Pinpoint the cell where the given text exists, returning its [X, Y] midpoint coordinate. 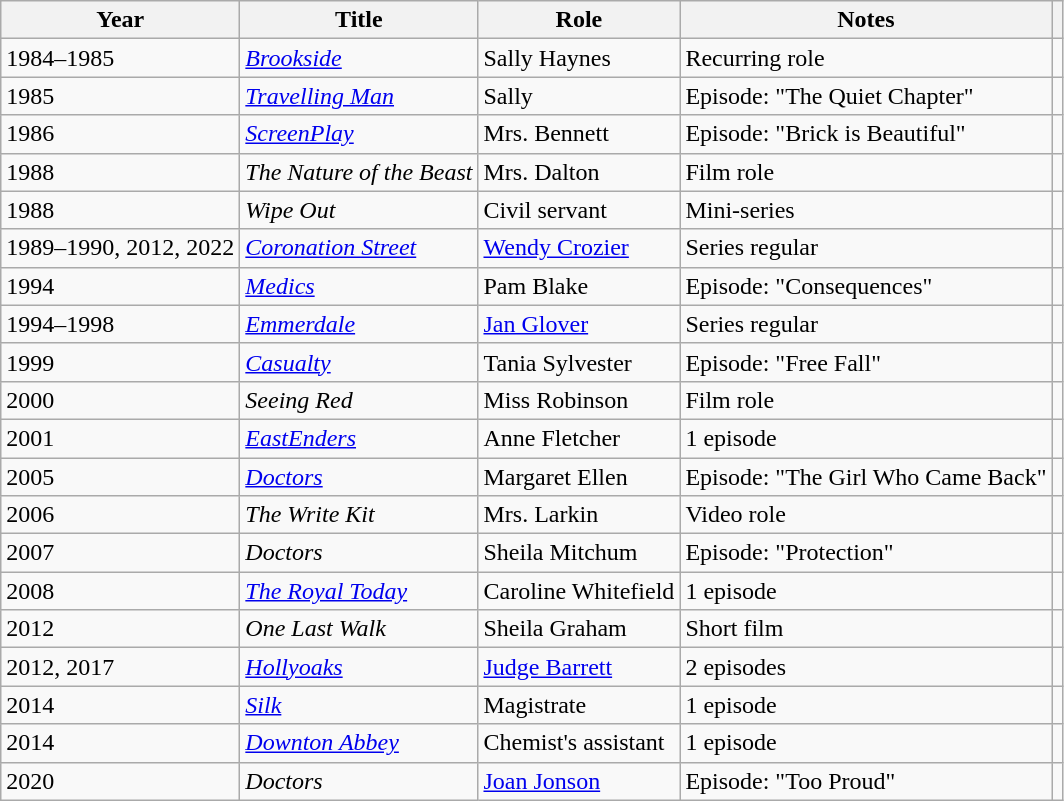
2001 [120, 438]
Seeing Red [359, 400]
Anne Fletcher [579, 438]
1985 [120, 96]
2005 [120, 477]
Sheila Mitchum [579, 553]
Episode: "Brick is Beautiful" [866, 134]
Wipe Out [359, 210]
Hollyoaks [359, 667]
Recurring role [866, 58]
Episode: "Consequences" [866, 286]
Emmerdale [359, 324]
2006 [120, 515]
1989–1990, 2012, 2022 [120, 248]
Mrs. Dalton [579, 172]
ScreenPlay [359, 134]
Sally Haynes [579, 58]
Tania Sylvester [579, 362]
Jan Glover [579, 324]
Episode: "The Girl Who Came Back" [866, 477]
Magistrate [579, 705]
Episode: "Free Fall" [866, 362]
Mrs. Bennett [579, 134]
Medics [359, 286]
2000 [120, 400]
2 episodes [866, 667]
1999 [120, 362]
One Last Walk [359, 629]
Mrs. Larkin [579, 515]
Episode: "The Quiet Chapter" [866, 96]
Joan Jonson [579, 781]
Episode: "Too Proud" [866, 781]
Brookside [359, 58]
Video role [866, 515]
Pam Blake [579, 286]
Judge Barrett [579, 667]
The Royal Today [359, 591]
2007 [120, 553]
The Nature of the Beast [359, 172]
Role [579, 20]
Travelling Man [359, 96]
Short film [866, 629]
Coronation Street [359, 248]
Caroline Whitefield [579, 591]
2012 [120, 629]
Downton Abbey [359, 743]
Notes [866, 20]
1986 [120, 134]
2012, 2017 [120, 667]
Civil servant [579, 210]
Chemist's assistant [579, 743]
1994–1998 [120, 324]
Sheila Graham [579, 629]
The Write Kit [359, 515]
Miss Robinson [579, 400]
Episode: "Protection" [866, 553]
EastEnders [359, 438]
1994 [120, 286]
Mini-series [866, 210]
Casualty [359, 362]
Title [359, 20]
2008 [120, 591]
Margaret Ellen [579, 477]
Sally [579, 96]
Year [120, 20]
Wendy Crozier [579, 248]
2020 [120, 781]
1984–1985 [120, 58]
Silk [359, 705]
